Return [x, y] of the center of cell containing provided text 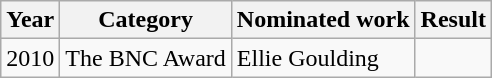
Category [146, 20]
Result [453, 20]
The BNC Award [146, 58]
Year [30, 20]
Ellie Goulding [323, 58]
2010 [30, 58]
Nominated work [323, 20]
